Return (x, y) of the center of cell containing provided text 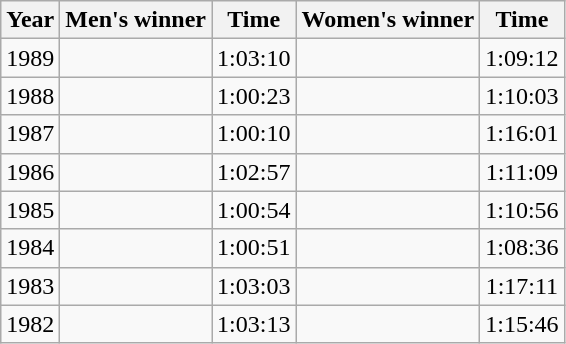
1:00:54 (254, 210)
1:02:57 (254, 172)
1:10:03 (522, 96)
1982 (30, 324)
1:03:03 (254, 286)
1:11:09 (522, 172)
1:03:13 (254, 324)
Men's winner (136, 20)
1:00:51 (254, 248)
1:08:36 (522, 248)
1:10:56 (522, 210)
1987 (30, 134)
1:17:11 (522, 286)
1:16:01 (522, 134)
Women's winner (388, 20)
1985 (30, 210)
1:00:10 (254, 134)
1984 (30, 248)
1:03:10 (254, 58)
1986 (30, 172)
1988 (30, 96)
1989 (30, 58)
1:15:46 (522, 324)
1:09:12 (522, 58)
1:00:23 (254, 96)
Year (30, 20)
1983 (30, 286)
